Search for the cell housing the specified text and yield its (X, Y) center coordinate. 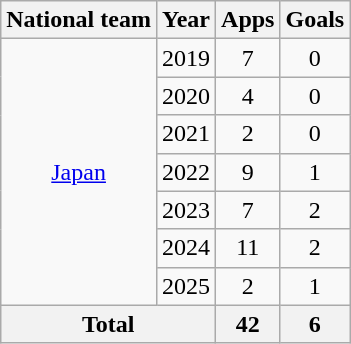
2020 (186, 96)
National team (79, 20)
9 (248, 172)
Apps (248, 20)
42 (248, 324)
4 (248, 96)
2025 (186, 286)
Goals (315, 20)
2024 (186, 248)
Japan (79, 172)
2023 (186, 210)
6 (315, 324)
Total (108, 324)
Year (186, 20)
2022 (186, 172)
11 (248, 248)
2019 (186, 58)
2021 (186, 134)
